Detect which cell encompasses the target text, then output its [X, Y] center coordinate. 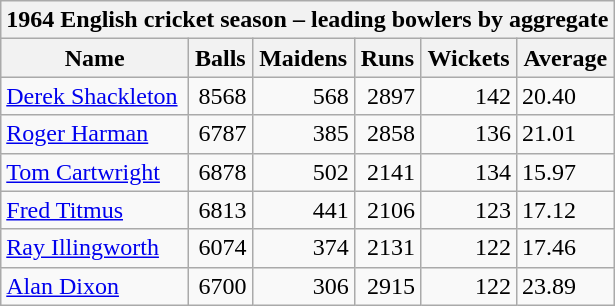
385 [303, 134]
2106 [387, 210]
2141 [387, 172]
136 [469, 134]
568 [303, 96]
6878 [221, 172]
20.40 [566, 96]
142 [469, 96]
2131 [387, 248]
306 [303, 286]
Tom Cartwright [95, 172]
Roger Harman [95, 134]
17.46 [566, 248]
17.12 [566, 210]
Balls [221, 58]
8568 [221, 96]
Wickets [469, 58]
Name [95, 58]
2915 [387, 286]
6787 [221, 134]
441 [303, 210]
2897 [387, 96]
Derek Shackleton [95, 96]
Alan Dixon [95, 286]
Average [566, 58]
Fred Titmus [95, 210]
2858 [387, 134]
123 [469, 210]
134 [469, 172]
1964 English cricket season – leading bowlers by aggregate [308, 20]
502 [303, 172]
21.01 [566, 134]
6700 [221, 286]
6074 [221, 248]
374 [303, 248]
23.89 [566, 286]
15.97 [566, 172]
Maidens [303, 58]
Ray Illingworth [95, 248]
6813 [221, 210]
Runs [387, 58]
